Return [X, Y] of the center of cell containing provided text 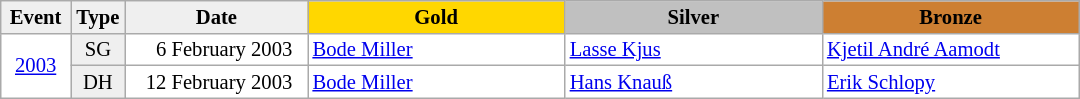
SG [98, 49]
Lasse Kjus [694, 49]
12 February 2003 [216, 81]
Gold [436, 16]
Bronze [950, 16]
Event [36, 16]
Type [98, 16]
Kjetil André Aamodt [950, 49]
6 February 2003 [216, 49]
2003 [36, 65]
Silver [694, 16]
Erik Schlopy [950, 81]
Date [216, 16]
DH [98, 81]
Hans Knauß [694, 81]
